Provide the [X, Y] coordinate of the cell's center where the given text is located.  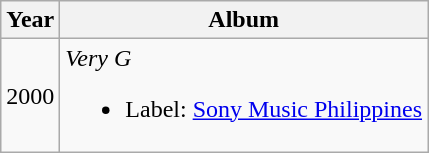
Year [30, 20]
Very GLabel: Sony Music Philippines [244, 96]
Album [244, 20]
2000 [30, 96]
